Pinpoint the cell where the given text exists, returning its [X, Y] midpoint coordinate. 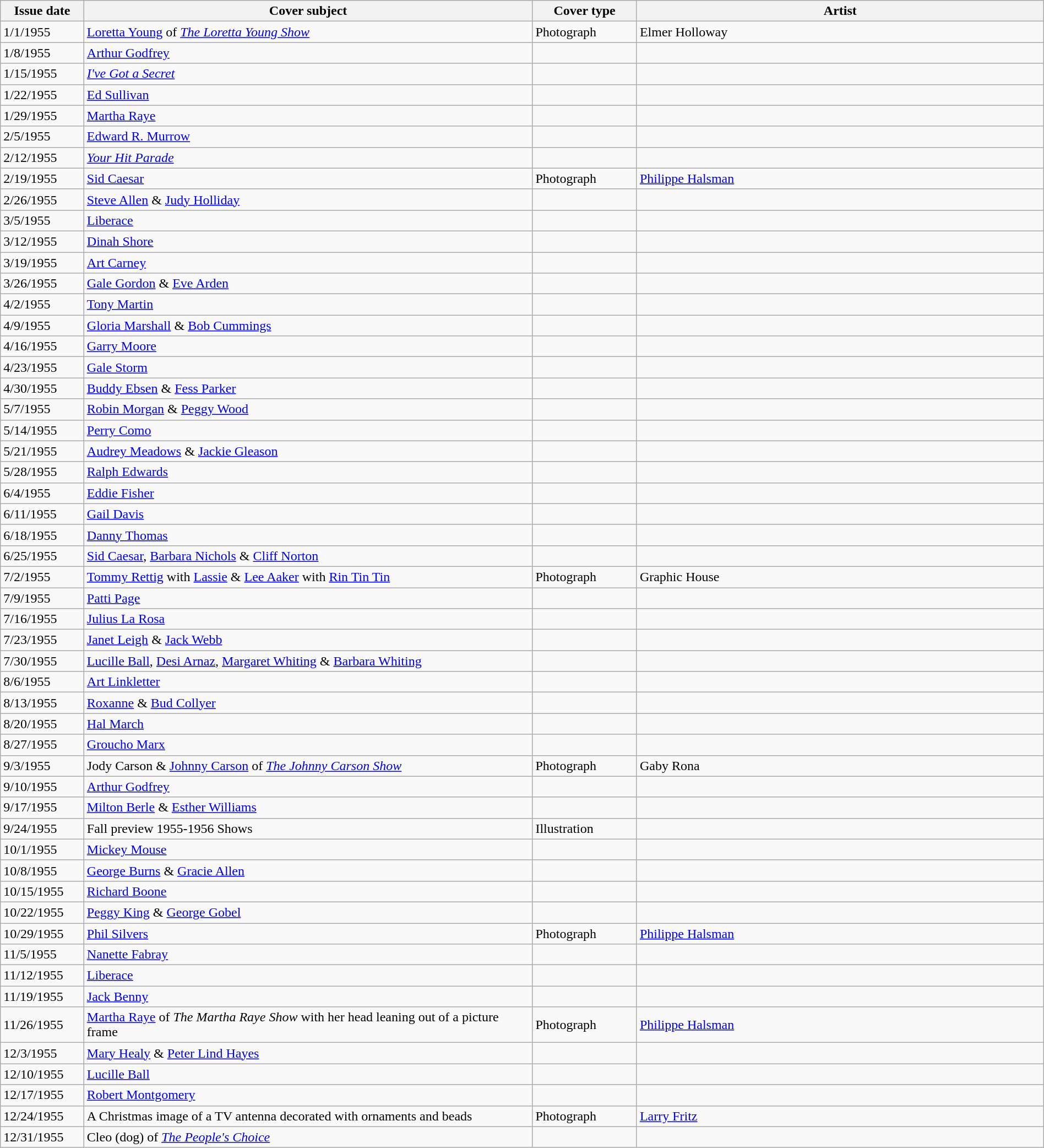
Fall preview 1955-1956 Shows [308, 828]
Cover type [585, 11]
Jack Benny [308, 997]
Issue date [42, 11]
6/25/1955 [42, 556]
Jody Carson & Johnny Carson of The Johnny Carson Show [308, 766]
10/15/1955 [42, 891]
7/2/1955 [42, 577]
11/5/1955 [42, 955]
Ralph Edwards [308, 472]
Illustration [585, 828]
8/20/1955 [42, 724]
12/31/1955 [42, 1137]
Steve Allen & Judy Holliday [308, 199]
4/2/1955 [42, 305]
5/28/1955 [42, 472]
Patti Page [308, 598]
7/23/1955 [42, 640]
Hal March [308, 724]
2/26/1955 [42, 199]
Robin Morgan & Peggy Wood [308, 409]
I've Got a Secret [308, 74]
Richard Boone [308, 891]
8/13/1955 [42, 703]
Janet Leigh & Jack Webb [308, 640]
10/1/1955 [42, 849]
Lucille Ball [308, 1074]
Gale Storm [308, 367]
8/6/1955 [42, 682]
Gale Gordon & Eve Arden [308, 284]
2/5/1955 [42, 137]
Garry Moore [308, 346]
Tony Martin [308, 305]
Peggy King & George Gobel [308, 912]
6/11/1955 [42, 514]
3/5/1955 [42, 220]
Audrey Meadows & Jackie Gleason [308, 451]
Edward R. Murrow [308, 137]
6/18/1955 [42, 535]
1/8/1955 [42, 53]
Groucho Marx [308, 745]
5/7/1955 [42, 409]
Eddie Fisher [308, 493]
2/12/1955 [42, 158]
1/1/1955 [42, 32]
Gail Davis [308, 514]
7/30/1955 [42, 661]
Danny Thomas [308, 535]
A Christmas image of a TV antenna decorated with ornaments and beads [308, 1116]
1/29/1955 [42, 116]
Lucille Ball, Desi Arnaz, Margaret Whiting & Barbara Whiting [308, 661]
Perry Como [308, 430]
Cover subject [308, 11]
5/21/1955 [42, 451]
Larry Fritz [840, 1116]
Nanette Fabray [308, 955]
1/22/1955 [42, 95]
Your Hit Parade [308, 158]
Sid Caesar [308, 178]
6/4/1955 [42, 493]
Milton Berle & Esther Williams [308, 808]
Graphic House [840, 577]
Martha Raye of The Martha Raye Show with her head leaning out of a picture frame [308, 1025]
3/12/1955 [42, 241]
Cleo (dog) of The People's Choice [308, 1137]
Gaby Rona [840, 766]
9/10/1955 [42, 787]
10/22/1955 [42, 912]
Dinah Shore [308, 241]
4/23/1955 [42, 367]
Roxanne & Bud Collyer [308, 703]
Artist [840, 11]
12/17/1955 [42, 1095]
Gloria Marshall & Bob Cummings [308, 326]
2/19/1955 [42, 178]
12/3/1955 [42, 1053]
Mary Healy & Peter Lind Hayes [308, 1053]
Julius La Rosa [308, 619]
7/9/1955 [42, 598]
11/12/1955 [42, 976]
Mickey Mouse [308, 849]
Loretta Young of The Loretta Young Show [308, 32]
Sid Caesar, Barbara Nichols & Cliff Norton [308, 556]
4/30/1955 [42, 388]
12/24/1955 [42, 1116]
Art Carney [308, 263]
3/19/1955 [42, 263]
Ed Sullivan [308, 95]
12/10/1955 [42, 1074]
11/19/1955 [42, 997]
7/16/1955 [42, 619]
1/15/1955 [42, 74]
10/29/1955 [42, 934]
George Burns & Gracie Allen [308, 870]
Art Linkletter [308, 682]
Buddy Ebsen & Fess Parker [308, 388]
5/14/1955 [42, 430]
9/24/1955 [42, 828]
11/26/1955 [42, 1025]
Robert Montgomery [308, 1095]
4/9/1955 [42, 326]
4/16/1955 [42, 346]
Elmer Holloway [840, 32]
Phil Silvers [308, 934]
9/3/1955 [42, 766]
8/27/1955 [42, 745]
Martha Raye [308, 116]
10/8/1955 [42, 870]
3/26/1955 [42, 284]
9/17/1955 [42, 808]
Tommy Rettig with Lassie & Lee Aaker with Rin Tin Tin [308, 577]
